Detect which cell encompasses the target text, then output its [x, y] center coordinate. 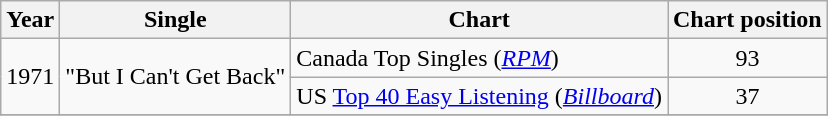
Year [30, 20]
37 [748, 96]
1971 [30, 77]
"But I Can't Get Back" [176, 77]
Chart [480, 20]
93 [748, 58]
US Top 40 Easy Listening (Billboard) [480, 96]
Chart position [748, 20]
Single [176, 20]
Canada Top Singles (RPM) [480, 58]
